Pinpoint the cell where the given text exists, returning its [X, Y] midpoint coordinate. 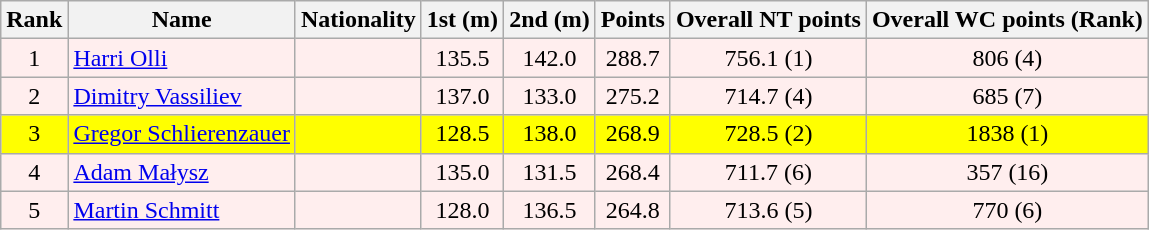
2 [34, 96]
133.0 [550, 96]
728.5 (2) [768, 134]
357 (16) [1007, 172]
3 [34, 134]
128.0 [462, 210]
264.8 [632, 210]
268.4 [632, 172]
770 (6) [1007, 210]
128.5 [462, 134]
135.0 [462, 172]
Adam Małysz [182, 172]
Rank [34, 20]
4 [34, 172]
714.7 (4) [768, 96]
Harri Olli [182, 58]
713.6 (5) [768, 210]
Gregor Schlierenzauer [182, 134]
275.2 [632, 96]
Martin Schmitt [182, 210]
136.5 [550, 210]
137.0 [462, 96]
268.9 [632, 134]
1838 (1) [1007, 134]
711.7 (6) [768, 172]
Overall NT points [768, 20]
2nd (m) [550, 20]
685 (7) [1007, 96]
1 [34, 58]
1st (m) [462, 20]
142.0 [550, 58]
135.5 [462, 58]
Dimitry Vassiliev [182, 96]
Name [182, 20]
Overall WC points (Rank) [1007, 20]
131.5 [550, 172]
5 [34, 210]
Points [632, 20]
756.1 (1) [768, 58]
806 (4) [1007, 58]
Nationality [358, 20]
138.0 [550, 134]
288.7 [632, 58]
